Determine the [x, y] coordinate at the center of the cell enclosing the given text.  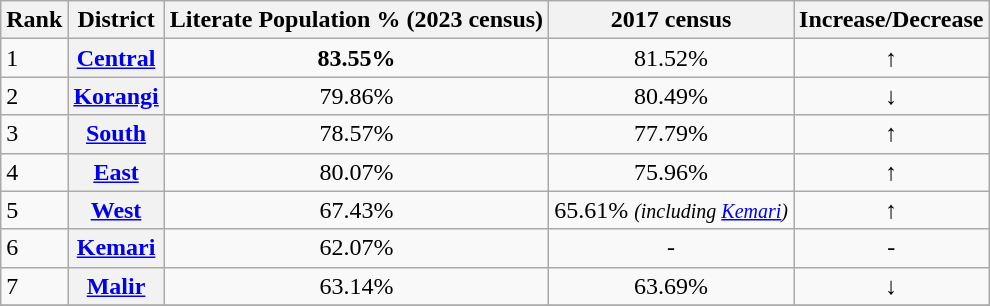
77.79% [672, 134]
63.14% [356, 286]
Malir [116, 286]
South [116, 134]
3 [34, 134]
81.52% [672, 58]
Central [116, 58]
District [116, 20]
2017 census [672, 20]
63.69% [672, 286]
75.96% [672, 172]
Kemari [116, 248]
2 [34, 96]
Increase/Decrease [892, 20]
62.07% [356, 248]
Korangi [116, 96]
1 [34, 58]
4 [34, 172]
5 [34, 210]
7 [34, 286]
80.07% [356, 172]
79.86% [356, 96]
Literate Population % (2023 census) [356, 20]
67.43% [356, 210]
83.55% [356, 58]
West [116, 210]
6 [34, 248]
Rank [34, 20]
78.57% [356, 134]
East [116, 172]
80.49% [672, 96]
65.61% (including Kemari) [672, 210]
